Output the [X, Y] coordinate of the center of the cell containing the given text.  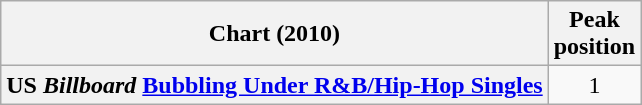
1 [594, 85]
Peakposition [594, 34]
US Billboard Bubbling Under R&B/Hip-Hop Singles [274, 85]
Chart (2010) [274, 34]
